From the cell containing the given text, extract its center point as [X, Y] coordinate. 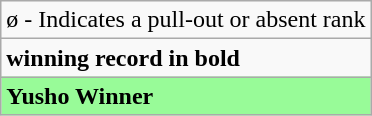
winning record in bold [186, 58]
ø - Indicates a pull-out or absent rank [186, 20]
Yusho Winner [186, 96]
